Determine the (x, y) coordinate at the center of the cell enclosing the given text.  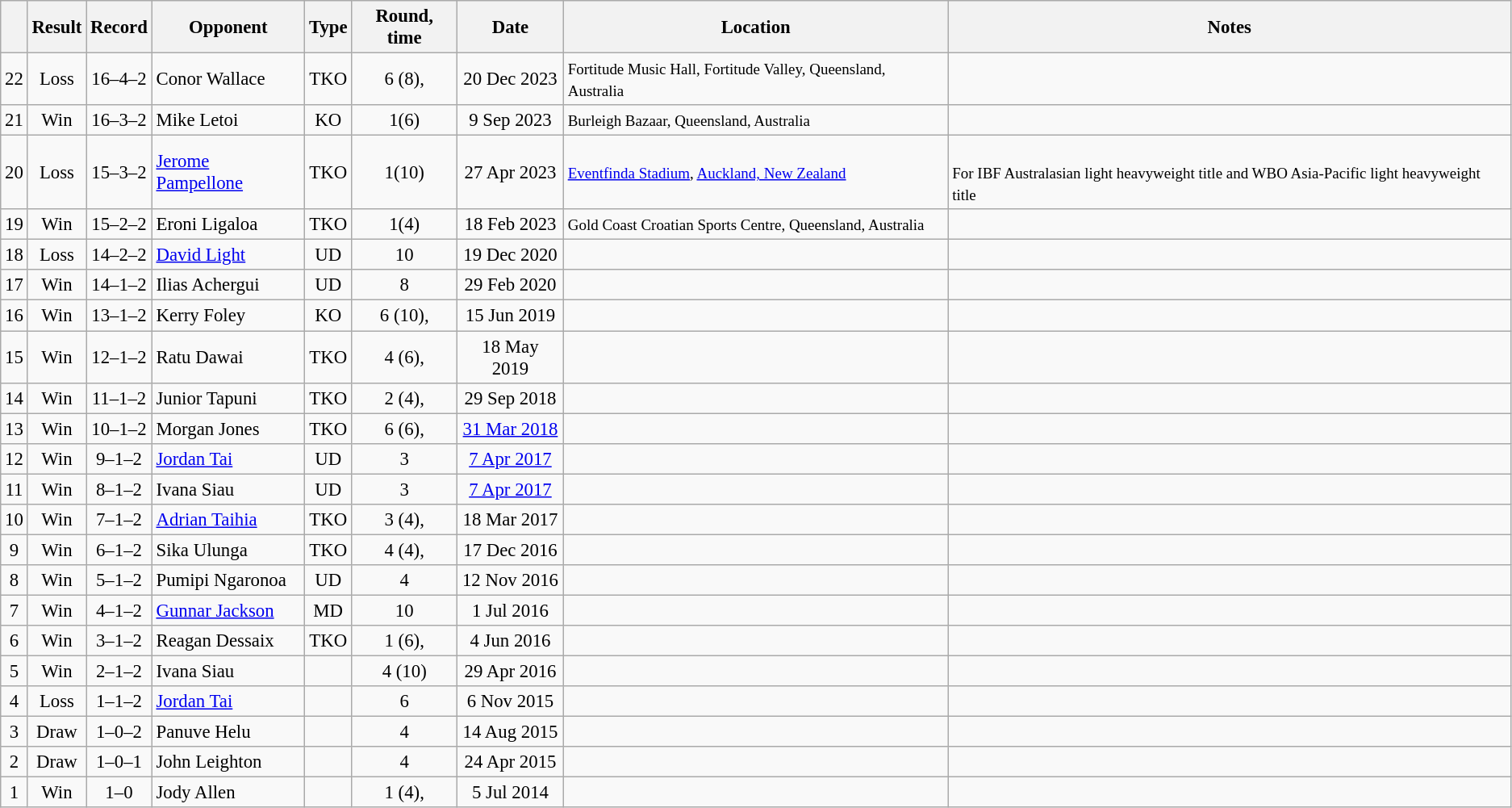
Gold Coast Croatian Sports Centre, Queensland, Australia (755, 224)
24 Apr 2015 (511, 762)
10–1–2 (119, 429)
Date (511, 27)
18 Mar 2017 (511, 520)
Morgan Jones (228, 429)
15–2–2 (119, 224)
7 (15, 610)
3–1–2 (119, 641)
5 (15, 672)
Panuve Helu (228, 732)
Jody Allen (228, 793)
4 Jun 2016 (511, 641)
6–1–2 (119, 550)
1–0 (119, 793)
MD (328, 610)
1–0–2 (119, 732)
John Leighton (228, 762)
15 (15, 357)
1 (6), (405, 641)
4 (6), (405, 357)
17 (15, 285)
20 Dec 2023 (511, 79)
Result (56, 27)
2 (4), (405, 398)
14–1–2 (119, 285)
Type (328, 27)
1–0–1 (119, 762)
Adrian Taihia (228, 520)
1(6) (405, 120)
4 (10) (405, 672)
9–1–2 (119, 458)
Pumipi Ngaronoa (228, 580)
Jerome Pampellone (228, 173)
Conor Wallace (228, 79)
Sika Ulunga (228, 550)
David Light (228, 255)
Location (755, 27)
12–1–2 (119, 357)
Mike Letoi (228, 120)
8–1–2 (119, 489)
11 (15, 489)
13–1–2 (119, 316)
Gunnar Jackson (228, 610)
29 Sep 2018 (511, 398)
2–1–2 (119, 672)
7–1–2 (119, 520)
16–3–2 (119, 120)
18 Feb 2023 (511, 224)
Opponent (228, 27)
14 Aug 2015 (511, 732)
Kerry Foley (228, 316)
1(10) (405, 173)
Eventfinda Stadium, Auckland, New Zealand (755, 173)
3 (4), (405, 520)
1 (15, 793)
Burleigh Bazaar, Queensland, Australia (755, 120)
Round, time (405, 27)
29 Apr 2016 (511, 672)
15 Jun 2019 (511, 316)
Reagan Dessaix (228, 641)
31 Mar 2018 (511, 429)
6 (6), (405, 429)
2 (15, 762)
4 (4), (405, 550)
Eroni Ligaloa (228, 224)
15–3–2 (119, 173)
18 (15, 255)
Fortitude Music Hall, Fortitude Valley, Queensland, Australia (755, 79)
9 Sep 2023 (511, 120)
16 (15, 316)
19 (15, 224)
14–2–2 (119, 255)
9 (15, 550)
11–1–2 (119, 398)
22 (15, 79)
Notes (1230, 27)
19 Dec 2020 (511, 255)
13 (15, 429)
Record (119, 27)
20 (15, 173)
14 (15, 398)
For IBF Australasian light heavyweight title and WBO Asia-Pacific light heavyweight title (1230, 173)
6 Nov 2015 (511, 701)
12 Nov 2016 (511, 580)
1 (4), (405, 793)
1(4) (405, 224)
16–4–2 (119, 79)
5 Jul 2014 (511, 793)
1–1–2 (119, 701)
12 (15, 458)
6 (10), (405, 316)
6 (8), (405, 79)
Junior Tapuni (228, 398)
17 Dec 2016 (511, 550)
18 May 2019 (511, 357)
4–1–2 (119, 610)
21 (15, 120)
Ilias Achergui (228, 285)
Ratu Dawai (228, 357)
27 Apr 2023 (511, 173)
1 Jul 2016 (511, 610)
29 Feb 2020 (511, 285)
5–1–2 (119, 580)
